Extract the (x, y) coordinate from the center of the cell holding the provided text.  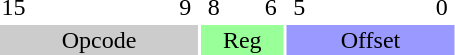
Reg (242, 40)
Opcode (99, 40)
Offset (370, 40)
